Scan for the cell matching the given text and deliver its [x, y] coordinate at center. 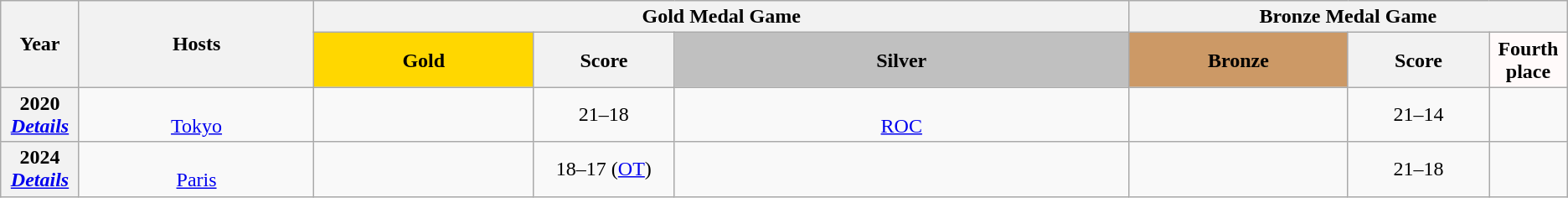
18–17 (OT) [604, 169]
Paris [196, 169]
21–14 [1418, 114]
Bronze Medal Game [1348, 17]
Year [40, 44]
Hosts [196, 44]
2020Details [40, 114]
Tokyo [196, 114]
Gold [424, 60]
Gold Medal Game [722, 17]
Bronze [1238, 60]
2024Details [40, 169]
Fourth place [1529, 60]
ROC [901, 114]
Silver [901, 60]
